Detect which cell encompasses the target text, then output its [X, Y] center coordinate. 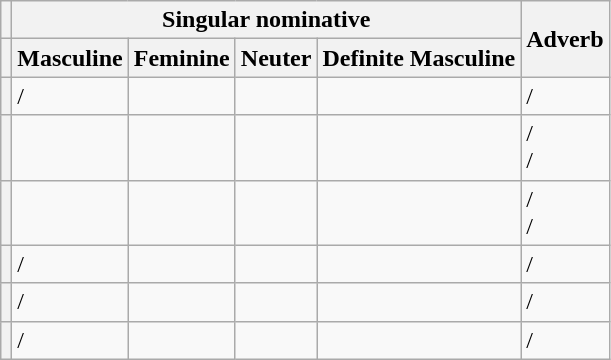
Adverb [565, 39]
Singular nominative [266, 20]
Feminine [182, 58]
Masculine [70, 58]
Neuter [276, 58]
Definite Masculine [419, 58]
